From the cell containing the given text, extract its center point as [X, Y] coordinate. 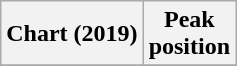
Chart (2019) [72, 34]
Peakposition [189, 34]
